Pinpoint the cell where the given text exists, returning its [x, y] midpoint coordinate. 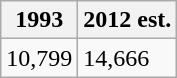
10,799 [40, 58]
14,666 [128, 58]
1993 [40, 20]
2012 est. [128, 20]
